Search for the cell housing the specified text and yield its (X, Y) center coordinate. 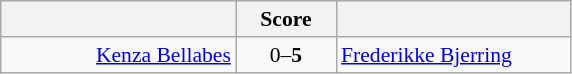
Kenza Bellabes (118, 55)
Score (286, 19)
Frederikke Bjerring (454, 55)
0–5 (286, 55)
